Return [x, y] of the center of cell containing provided text 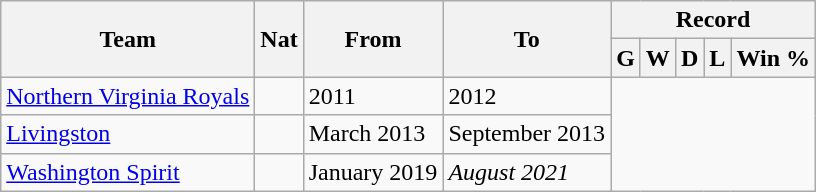
Win % [774, 58]
August 2021 [527, 172]
W [658, 58]
January 2019 [373, 172]
Washington Spirit [128, 172]
Nat [279, 39]
Team [128, 39]
To [527, 39]
Livingston [128, 134]
2011 [373, 96]
March 2013 [373, 134]
From [373, 39]
G [626, 58]
L [718, 58]
Record [714, 20]
Northern Virginia Royals [128, 96]
2012 [527, 96]
September 2013 [527, 134]
D [689, 58]
